Locate the cell with the specified text and output its [x, y] center coordinate. 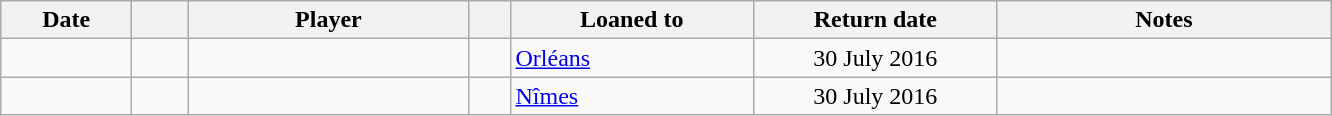
Orléans [632, 58]
Date [66, 20]
Nîmes [632, 96]
Notes [1164, 20]
Loaned to [632, 20]
Player [328, 20]
Return date [876, 20]
